For the text-containing cell, return its midpoint in [X, Y] coordinate format. 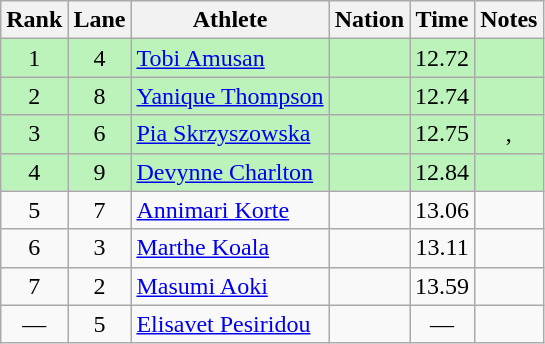
9 [100, 172]
8 [100, 96]
1 [34, 58]
Rank [34, 20]
Tobi Amusan [230, 58]
Nation [369, 20]
Masumi Aoki [230, 286]
Notes [509, 20]
12.75 [442, 134]
13.06 [442, 210]
, [509, 134]
Yanique Thompson [230, 96]
12.84 [442, 172]
Pia Skrzyszowska [230, 134]
Elisavet Pesiridou [230, 324]
Devynne Charlton [230, 172]
Athlete [230, 20]
Marthe Koala [230, 248]
13.59 [442, 286]
12.74 [442, 96]
Annimari Korte [230, 210]
Lane [100, 20]
12.72 [442, 58]
Time [442, 20]
13.11 [442, 248]
